Detect which cell encompasses the target text, then output its (x, y) center coordinate. 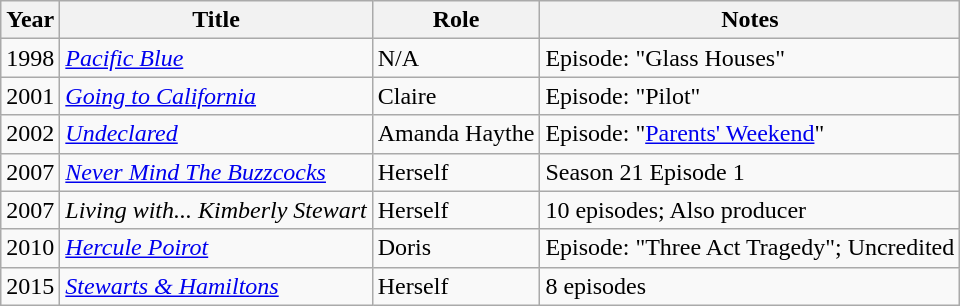
Pacific Blue (216, 58)
Episode: "Parents' Weekend" (750, 134)
Claire (456, 96)
Episode: "Pilot" (750, 96)
Year (30, 20)
1998 (30, 58)
10 episodes; Also producer (750, 210)
Title (216, 20)
Hercule Poirot (216, 248)
Notes (750, 20)
2001 (30, 96)
Undeclared (216, 134)
Stewarts & Hamiltons (216, 286)
2015 (30, 286)
Episode: "Glass Houses" (750, 58)
Going to California (216, 96)
Never Mind The Buzzcocks (216, 172)
Role (456, 20)
Season 21 Episode 1 (750, 172)
8 episodes (750, 286)
2010 (30, 248)
Doris (456, 248)
Episode: "Three Act Tragedy"; Uncredited (750, 248)
Living with... Kimberly Stewart (216, 210)
2002 (30, 134)
Amanda Haythe (456, 134)
N/A (456, 58)
